Provide the [X, Y] coordinate of the cell's center where the given text is located.  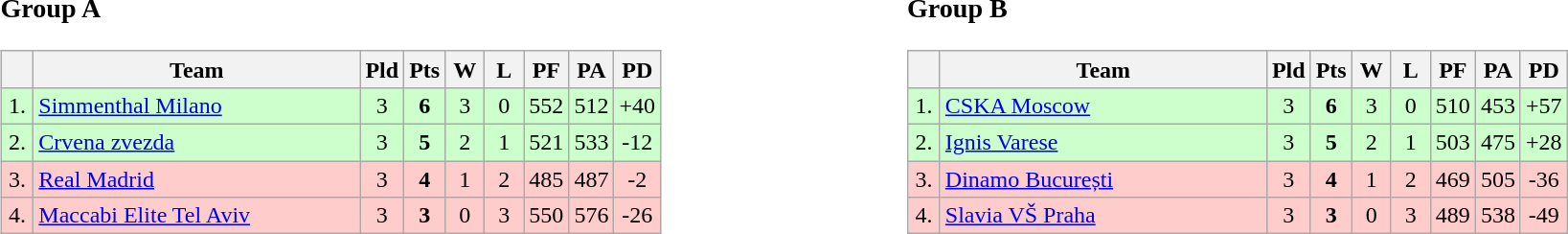
576 [592, 216]
Dinamo București [1103, 179]
Real Madrid [197, 179]
-36 [1544, 179]
521 [546, 143]
505 [1498, 179]
487 [592, 179]
475 [1498, 143]
469 [1452, 179]
550 [546, 216]
Slavia VŠ Praha [1103, 216]
485 [546, 179]
+57 [1544, 105]
-26 [638, 216]
+28 [1544, 143]
453 [1498, 105]
Ignis Varese [1103, 143]
552 [546, 105]
Crvena zvezda [197, 143]
510 [1452, 105]
Maccabi Elite Tel Aviv [197, 216]
512 [592, 105]
538 [1498, 216]
CSKA Moscow [1103, 105]
503 [1452, 143]
489 [1452, 216]
-2 [638, 179]
+40 [638, 105]
-49 [1544, 216]
-12 [638, 143]
Simmenthal Milano [197, 105]
533 [592, 143]
